Identify which cell holds the provided text, then report its [X, Y] central coordinate. 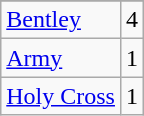
4 [132, 20]
Bentley [61, 20]
Holy Cross [61, 96]
Army [61, 58]
